For the text-containing cell, return its midpoint in [x, y] coordinate format. 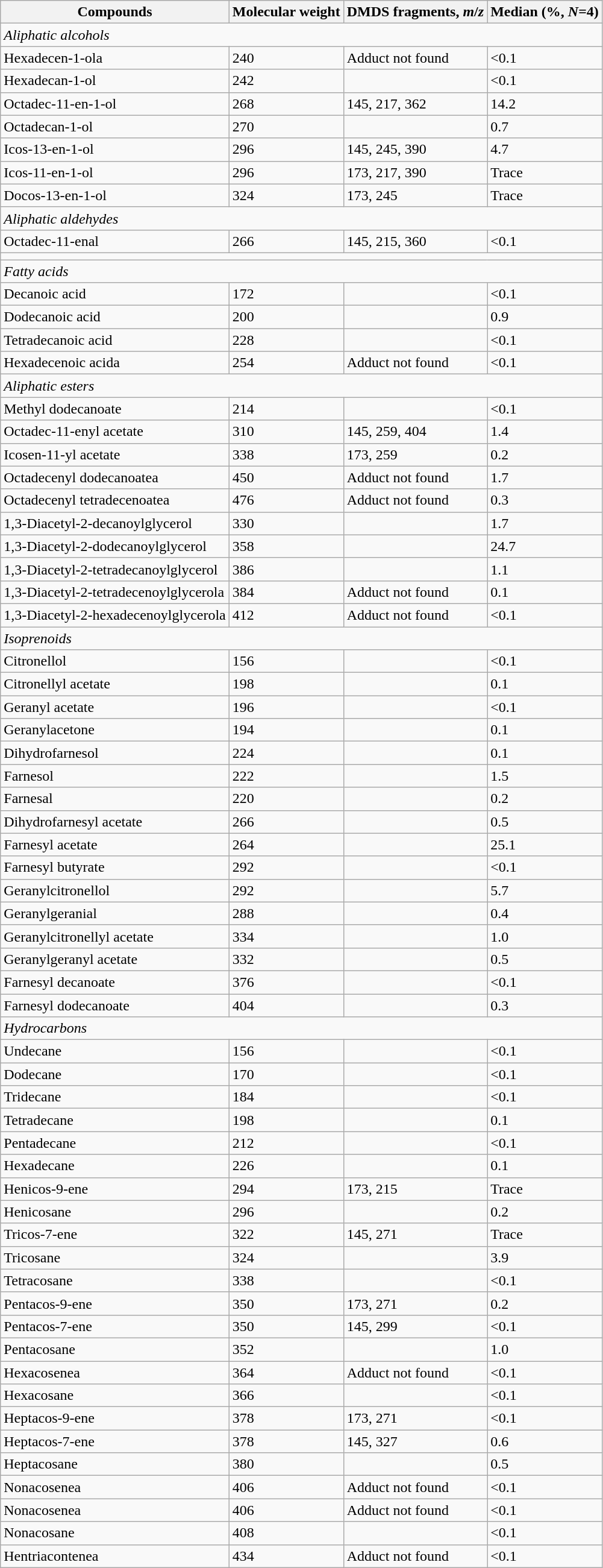
24.7 [545, 546]
145, 327 [415, 1441]
1,3-Diacetyl-2-tetradecanoylglycerol [115, 569]
Hentriacontenea [115, 1556]
Farnesyl acetate [115, 845]
Heptacos-9-ene [115, 1418]
1,3-Diacetyl-2-tetradecenoylglycerola [115, 592]
Octadec-11-enyl acetate [115, 432]
476 [286, 500]
Geranylgeranial [115, 913]
Octadecenyl dodecanoatea [115, 477]
Heptacosane [115, 1464]
173, 217, 390 [415, 172]
3.9 [545, 1258]
434 [286, 1556]
1,3-Diacetyl-2-hexadecenoylglycerola [115, 615]
358 [286, 546]
4.7 [545, 150]
145, 259, 404 [415, 432]
1,3-Diacetyl-2-decanoylglycerol [115, 523]
Icos-13-en-1-ol [115, 150]
Aliphatic alcohols [301, 35]
Compounds [115, 12]
1.1 [545, 569]
Icosen-11-yl acetate [115, 455]
Median (%, N=4) [545, 12]
1,3-Diacetyl-2-dodecanoylglycerol [115, 546]
145, 217, 362 [415, 104]
5.7 [545, 890]
Farnesyl decanoate [115, 982]
332 [286, 959]
Undecane [115, 1051]
Farnesyl dodecanoate [115, 1005]
Citronellyl acetate [115, 684]
386 [286, 569]
242 [286, 81]
Tricos-7-ene [115, 1235]
Aliphatic esters [301, 386]
270 [286, 127]
264 [286, 845]
254 [286, 363]
Dihydrofarnesyl acetate [115, 822]
Isoprenoids [301, 638]
184 [286, 1097]
310 [286, 432]
172 [286, 294]
200 [286, 317]
408 [286, 1533]
288 [286, 913]
194 [286, 730]
240 [286, 58]
364 [286, 1373]
Citronellol [115, 661]
384 [286, 592]
Hexadecan-1-ol [115, 81]
Hydrocarbons [301, 1028]
Tricosane [115, 1258]
Icos-11-en-1-ol [115, 172]
Dodecanoic acid [115, 317]
Octadec-11-enal [115, 241]
Decanoic acid [115, 294]
412 [286, 615]
1.5 [545, 776]
Geranyl acetate [115, 707]
Octadecenyl tetradecenoatea [115, 500]
334 [286, 936]
Geranylgeranyl acetate [115, 959]
228 [286, 340]
268 [286, 104]
Hexadecen-1-ola [115, 58]
Farnesyl butyrate [115, 867]
366 [286, 1396]
224 [286, 753]
Tetradecanoic acid [115, 340]
Pentacosane [115, 1349]
145, 245, 390 [415, 150]
220 [286, 799]
Hexadecenoic acida [115, 363]
450 [286, 477]
Pentacos-7-ene [115, 1326]
Farnesol [115, 776]
Geranylcitronellol [115, 890]
330 [286, 523]
212 [286, 1143]
Tetracosane [115, 1280]
173, 259 [415, 455]
Henicosane [115, 1212]
Octadec-11-en-1-ol [115, 104]
Hexadecane [115, 1166]
0.6 [545, 1441]
Geranylacetone [115, 730]
25.1 [545, 845]
Fatty acids [301, 271]
Henicos-9-ene [115, 1189]
352 [286, 1349]
Octadecan-1-ol [115, 127]
Tridecane [115, 1097]
145, 215, 360 [415, 241]
173, 215 [415, 1189]
Aliphatic aldehydes [301, 218]
0.7 [545, 127]
Hexacosenea [115, 1373]
Geranylcitronellyl acetate [115, 936]
Pentacos-9-ene [115, 1303]
322 [286, 1235]
404 [286, 1005]
380 [286, 1464]
376 [286, 982]
170 [286, 1074]
0.9 [545, 317]
173, 245 [415, 195]
Pentadecane [115, 1143]
196 [286, 707]
Dodecane [115, 1074]
DMDS fragments, m/z [415, 12]
Heptacos-7-ene [115, 1441]
Tetradecane [115, 1120]
1.4 [545, 432]
Farnesal [115, 799]
14.2 [545, 104]
145, 299 [415, 1326]
Docos-13-en-1-ol [115, 195]
Dihydrofarnesol [115, 753]
Methyl dodecanoate [115, 409]
Hexacosane [115, 1396]
Nonacosane [115, 1533]
Molecular weight [286, 12]
226 [286, 1166]
214 [286, 409]
222 [286, 776]
145, 271 [415, 1235]
294 [286, 1189]
0.4 [545, 913]
